For the text-containing cell, return its midpoint in (x, y) coordinate format. 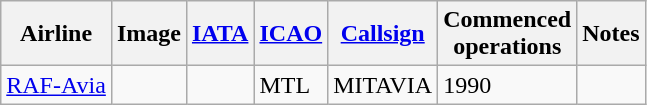
ICAO (291, 34)
Callsign (383, 34)
Commencedoperations (508, 34)
RAF-Avia (56, 85)
MITAVIA (383, 85)
1990 (508, 85)
Notes (611, 34)
IATA (220, 34)
Airline (56, 34)
MTL (291, 85)
Image (148, 34)
